From the cell containing the given text, extract its center point as [X, Y] coordinate. 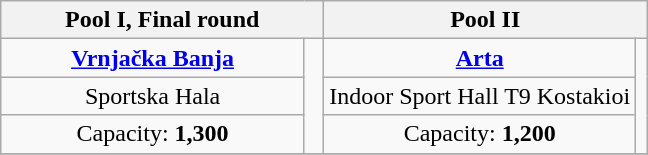
Indoor Sport Hall T9 Kostakioi [480, 96]
Pool II [486, 20]
Sportska Hala [153, 96]
Capacity: 1,300 [153, 134]
Arta [480, 58]
Pool I, Final round [162, 20]
Capacity: 1,200 [480, 134]
Vrnjačka Banja [153, 58]
